Output the (X, Y) coordinate of the center of the cell containing the given text.  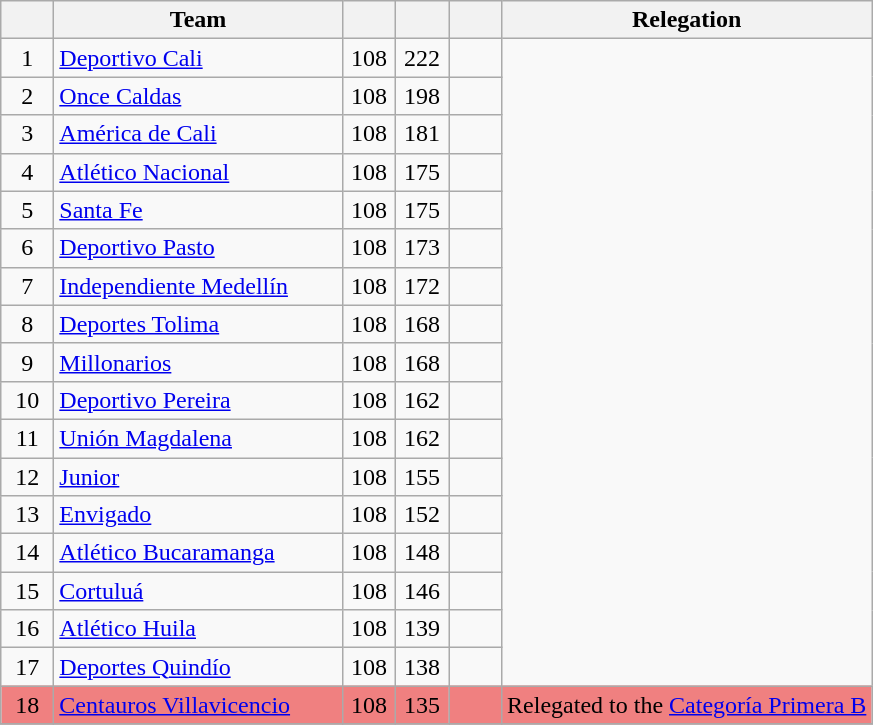
138 (422, 667)
Once Caldas (198, 96)
América de Cali (198, 134)
Team (198, 20)
Atlético Bucaramanga (198, 553)
Atlético Huila (198, 629)
172 (422, 286)
173 (422, 248)
Relegated to the Categoría Primera B (687, 705)
Envigado (198, 515)
Millonarios (198, 362)
Santa Fe (198, 210)
Deportes Tolima (198, 324)
13 (28, 515)
222 (422, 58)
12 (28, 477)
155 (422, 477)
Unión Magdalena (198, 438)
3 (28, 134)
17 (28, 667)
135 (422, 705)
4 (28, 172)
10 (28, 400)
Cortuluá (198, 591)
198 (422, 96)
Centauros Villavicencio (198, 705)
11 (28, 438)
Deportes Quindío (198, 667)
Relegation (687, 20)
Atlético Nacional (198, 172)
181 (422, 134)
Deportivo Cali (198, 58)
Deportivo Pasto (198, 248)
9 (28, 362)
16 (28, 629)
6 (28, 248)
15 (28, 591)
18 (28, 705)
1 (28, 58)
8 (28, 324)
146 (422, 591)
7 (28, 286)
Independiente Medellín (198, 286)
14 (28, 553)
5 (28, 210)
Junior (198, 477)
2 (28, 96)
139 (422, 629)
Deportivo Pereira (198, 400)
148 (422, 553)
152 (422, 515)
